Capture the cell that displays the provided text and extract its [X, Y] central coordinate. 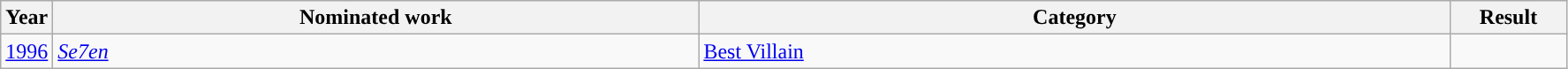
Nominated work [376, 18]
Category [1074, 18]
1996 [27, 51]
Best Villain [1074, 51]
Result [1509, 18]
Se7en [376, 51]
Year [27, 18]
